Extract the [X, Y] coordinate from the center of the cell holding the provided text.  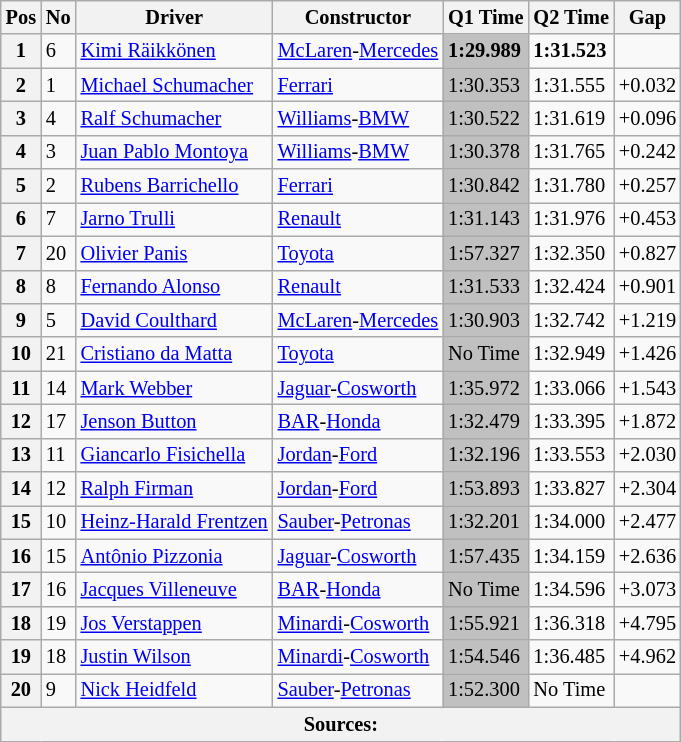
+0.827 [648, 253]
1:33.395 [570, 421]
Q1 Time [486, 17]
Kimi Räikkönen [174, 51]
1:33.553 [570, 455]
Nick Heidfeld [174, 690]
Ralf Schumacher [174, 118]
1:57.435 [486, 556]
David Coulthard [174, 320]
1:30.522 [486, 118]
Mark Webber [174, 388]
Cristiano da Matta [174, 354]
1:53.893 [486, 489]
Jacques Villeneuve [174, 589]
Pos [21, 17]
1:54.546 [486, 657]
1:31.619 [570, 118]
1:33.827 [570, 489]
1:57.327 [486, 253]
Jenson Button [174, 421]
1:32.424 [570, 287]
+2.030 [648, 455]
1:30.353 [486, 85]
Juan Pablo Montoya [174, 152]
1:34.159 [570, 556]
Jos Verstappen [174, 623]
Heinz-Harald Frentzen [174, 522]
1:31.780 [570, 186]
+1.872 [648, 421]
1:36.485 [570, 657]
1:30.378 [486, 152]
Ralph Firman [174, 489]
Fernando Alonso [174, 287]
1:31.765 [570, 152]
1:31.976 [570, 219]
1:30.903 [486, 320]
1:32.949 [570, 354]
1:32.350 [570, 253]
1:30.842 [486, 186]
+2.304 [648, 489]
1:32.196 [486, 455]
Gap [648, 17]
1:32.479 [486, 421]
1:32.201 [486, 522]
+2.477 [648, 522]
+4.795 [648, 623]
+1.219 [648, 320]
+0.032 [648, 85]
1:34.000 [570, 522]
13 [21, 455]
1:33.066 [570, 388]
Driver [174, 17]
+0.242 [648, 152]
Q2 Time [570, 17]
1:31.555 [570, 85]
1:31.143 [486, 219]
+0.096 [648, 118]
No [58, 17]
+2.636 [648, 556]
Justin Wilson [174, 657]
1:31.533 [486, 287]
+1.426 [648, 354]
+1.543 [648, 388]
Rubens Barrichello [174, 186]
+4.962 [648, 657]
Olivier Panis [174, 253]
1:55.921 [486, 623]
Giancarlo Fisichella [174, 455]
1:34.596 [570, 589]
Sources: [341, 724]
1:35.972 [486, 388]
1:52.300 [486, 690]
+3.073 [648, 589]
1:31.523 [570, 51]
Constructor [358, 17]
1:29.989 [486, 51]
+0.257 [648, 186]
1:32.742 [570, 320]
1:36.318 [570, 623]
+0.901 [648, 287]
+0.453 [648, 219]
Michael Schumacher [174, 85]
21 [58, 354]
Jarno Trulli [174, 219]
Antônio Pizzonia [174, 556]
